Determine the [x, y] coordinate at the center of the cell enclosing the given text.  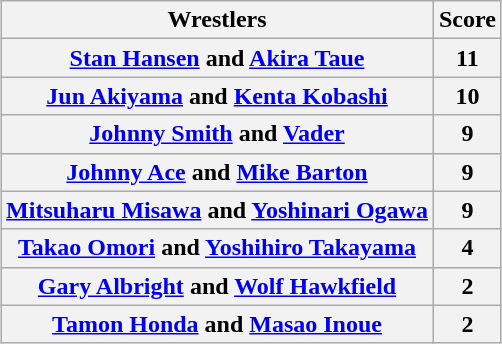
Score [467, 20]
Tamon Honda and Masao Inoue [218, 324]
11 [467, 58]
Mitsuharu Misawa and Yoshinari Ogawa [218, 210]
Takao Omori and Yoshihiro Takayama [218, 248]
Gary Albright and Wolf Hawkfield [218, 286]
4 [467, 248]
Stan Hansen and Akira Taue [218, 58]
Johnny Smith and Vader [218, 134]
Wrestlers [218, 20]
Johnny Ace and Mike Barton [218, 172]
10 [467, 96]
Jun Akiyama and Kenta Kobashi [218, 96]
